Output the [x, y] coordinate of the center of the cell containing the given text.  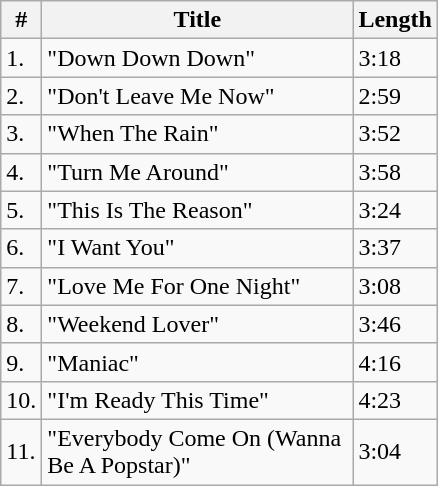
9. [22, 362]
Title [198, 20]
3:46 [395, 324]
"Love Me For One Night" [198, 286]
3:52 [395, 134]
11. [22, 452]
4:23 [395, 400]
3:08 [395, 286]
"I Want You" [198, 248]
3. [22, 134]
"Weekend Lover" [198, 324]
"I'm Ready This Time" [198, 400]
3:18 [395, 58]
3:37 [395, 248]
10. [22, 400]
"Don't Leave Me Now" [198, 96]
"Maniac" [198, 362]
4:16 [395, 362]
4. [22, 172]
1. [22, 58]
"Everybody Come On (Wanna Be A Popstar)" [198, 452]
8. [22, 324]
"This Is The Reason" [198, 210]
"When The Rain" [198, 134]
7. [22, 286]
"Down Down Down" [198, 58]
Length [395, 20]
5. [22, 210]
3:58 [395, 172]
3:04 [395, 452]
2. [22, 96]
2:59 [395, 96]
3:24 [395, 210]
# [22, 20]
"Turn Me Around" [198, 172]
6. [22, 248]
